Locate the cell with the specified text and output its [X, Y] center coordinate. 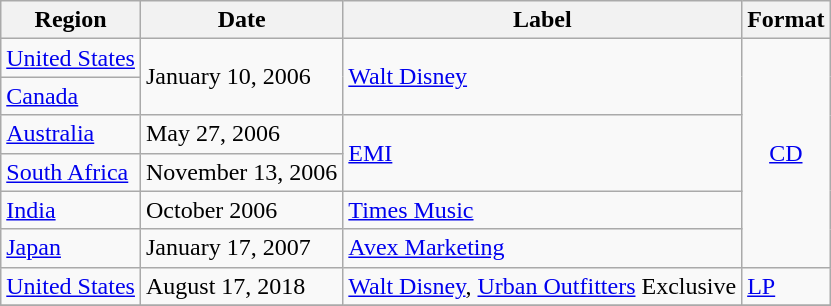
November 13, 2006 [241, 172]
Avex Marketing [542, 248]
Times Music [542, 210]
Australia [71, 134]
January 17, 2007 [241, 248]
South Africa [71, 172]
Label [542, 20]
Date [241, 20]
May 27, 2006 [241, 134]
CD [786, 153]
India [71, 210]
LP [786, 286]
August 17, 2018 [241, 286]
Format [786, 20]
EMI [542, 153]
Region [71, 20]
January 10, 2006 [241, 77]
Walt Disney, Urban Outfitters Exclusive [542, 286]
Canada [71, 96]
Walt Disney [542, 77]
October 2006 [241, 210]
Japan [71, 248]
